Locate the cell with the specified text and output its [X, Y] center coordinate. 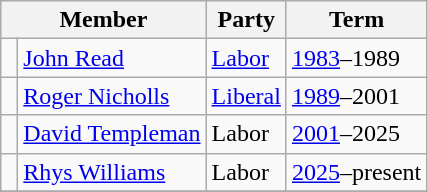
David Templeman [112, 134]
2025–present [356, 172]
Party [246, 20]
John Read [112, 58]
Liberal [246, 96]
Roger Nicholls [112, 96]
1983–1989 [356, 58]
Member [104, 20]
2001–2025 [356, 134]
Term [356, 20]
Rhys Williams [112, 172]
1989–2001 [356, 96]
